For the text-containing cell, return its midpoint in (x, y) coordinate format. 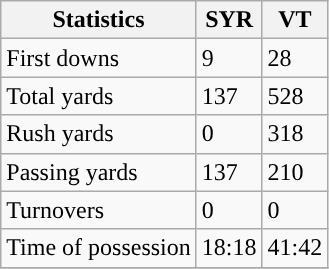
Time of possession (99, 248)
9 (229, 58)
18:18 (229, 248)
VT (295, 20)
210 (295, 172)
Passing yards (99, 172)
Statistics (99, 20)
Total yards (99, 96)
318 (295, 134)
528 (295, 96)
28 (295, 58)
SYR (229, 20)
First downs (99, 58)
Rush yards (99, 134)
Turnovers (99, 210)
41:42 (295, 248)
